Return the (X, Y) coordinate for the center point of the cell that contains the specified text.  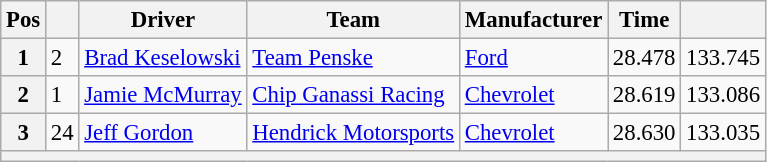
28.619 (644, 95)
Jamie McMurray (163, 95)
Chip Ganassi Racing (353, 95)
133.035 (724, 133)
Team Penske (353, 58)
Team (353, 20)
Hendrick Motorsports (353, 133)
28.630 (644, 133)
Driver (163, 20)
Time (644, 20)
24 (62, 133)
Jeff Gordon (163, 133)
Brad Keselowski (163, 58)
3 (24, 133)
133.086 (724, 95)
Ford (533, 58)
133.745 (724, 58)
Pos (24, 20)
Manufacturer (533, 20)
28.478 (644, 58)
